Identify which cell holds the provided text, then report its (X, Y) central coordinate. 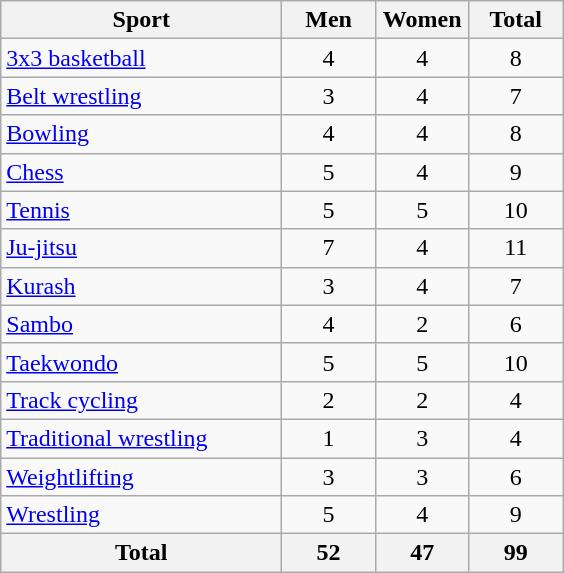
1 (329, 438)
47 (422, 553)
Track cycling (142, 400)
99 (516, 553)
Kurash (142, 286)
Sport (142, 20)
Sambo (142, 324)
Taekwondo (142, 362)
Men (329, 20)
Traditional wrestling (142, 438)
Tennis (142, 210)
Belt wrestling (142, 96)
Ju-jitsu (142, 248)
Wrestling (142, 515)
Women (422, 20)
52 (329, 553)
3x3 basketball (142, 58)
Bowling (142, 134)
Weightlifting (142, 477)
Chess (142, 172)
11 (516, 248)
